From the cell containing the given text, extract its center point as (X, Y) coordinate. 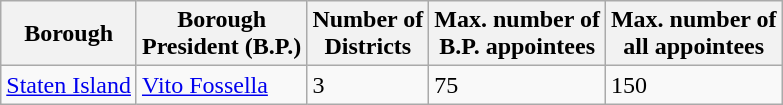
Borough (69, 34)
Max. number of all appointees (694, 34)
75 (518, 85)
Vito Fossella (221, 85)
Max. number of B.P. appointees (518, 34)
Borough President (B.P.) (221, 34)
Staten Island (69, 85)
150 (694, 85)
Number of Districts (368, 34)
3 (368, 85)
